Provide the [X, Y] coordinate of the cell's center where the given text is located.  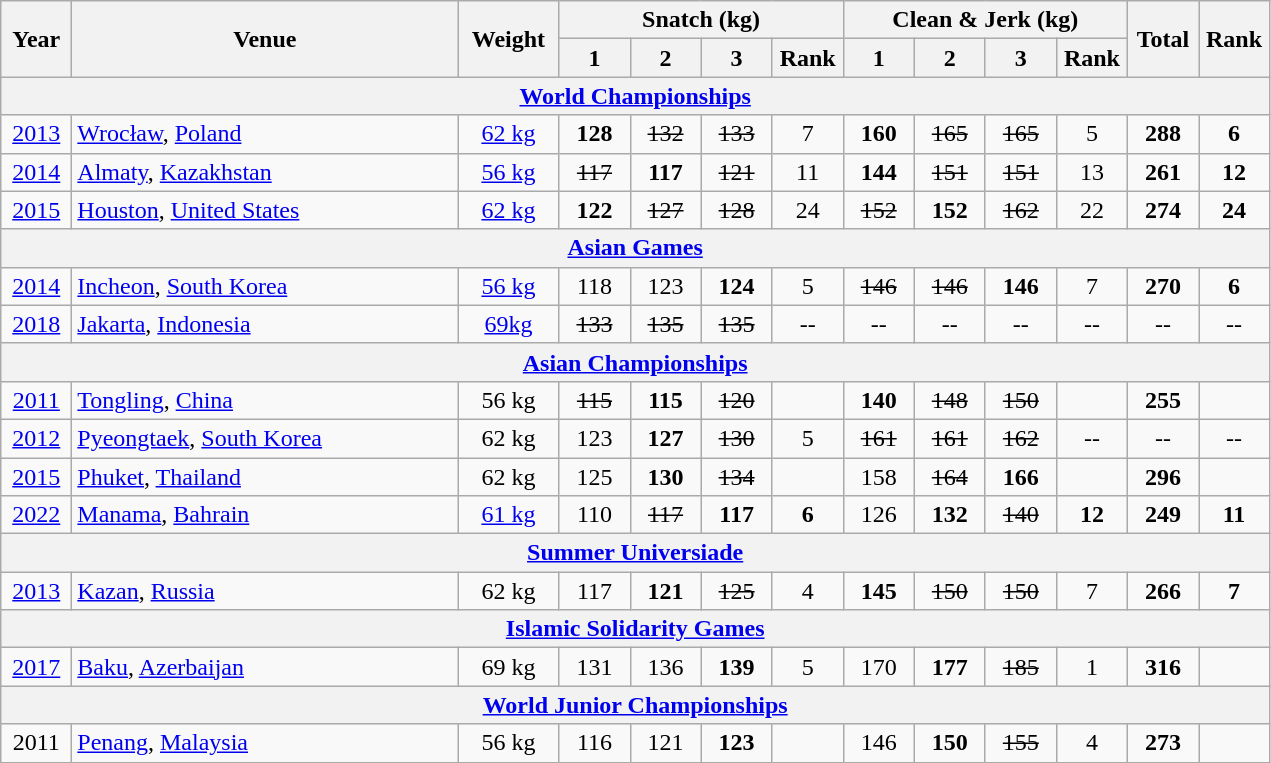
Weight [508, 39]
131 [594, 667]
118 [594, 286]
Kazan, Russia [265, 591]
Asian Championships [636, 362]
Tongling, China [265, 400]
249 [1162, 515]
2017 [36, 667]
155 [1020, 743]
296 [1162, 477]
270 [1162, 286]
13 [1092, 172]
Asian Games [636, 248]
124 [736, 286]
164 [950, 477]
Summer Universiade [636, 553]
274 [1162, 210]
Pyeongtaek, South Korea [265, 438]
69 kg [508, 667]
Snatch (kg) [701, 20]
126 [878, 515]
166 [1020, 477]
2012 [36, 438]
316 [1162, 667]
170 [878, 667]
Almaty, Kazakhstan [265, 172]
110 [594, 515]
160 [878, 134]
World Junior Championships [636, 705]
148 [950, 400]
273 [1162, 743]
2022 [36, 515]
134 [736, 477]
69kg [508, 324]
22 [1092, 210]
Houston, United States [265, 210]
Penang, Malaysia [265, 743]
177 [950, 667]
116 [594, 743]
World Championships [636, 96]
136 [666, 667]
Incheon, South Korea [265, 286]
145 [878, 591]
266 [1162, 591]
Phuket, Thailand [265, 477]
Manama, Bahrain [265, 515]
Venue [265, 39]
288 [1162, 134]
Wrocław, Poland [265, 134]
255 [1162, 400]
2018 [36, 324]
Clean & Jerk (kg) [985, 20]
144 [878, 172]
185 [1020, 667]
261 [1162, 172]
Baku, Azerbaijan [265, 667]
Islamic Solidarity Games [636, 629]
Total [1162, 39]
122 [594, 210]
Year [36, 39]
120 [736, 400]
139 [736, 667]
Jakarta, Indonesia [265, 324]
158 [878, 477]
61 kg [508, 515]
